Identify which cell holds the provided text, then report its (x, y) central coordinate. 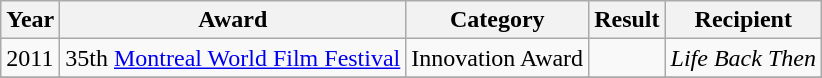
Result (627, 20)
Year (30, 20)
Life Back Then (743, 58)
35th Montreal World Film Festival (233, 58)
Innovation Award (498, 58)
Recipient (743, 20)
Category (498, 20)
Award (233, 20)
2011 (30, 58)
